Find where the given text appears and provide that cell's center as [x, y] coordinate. 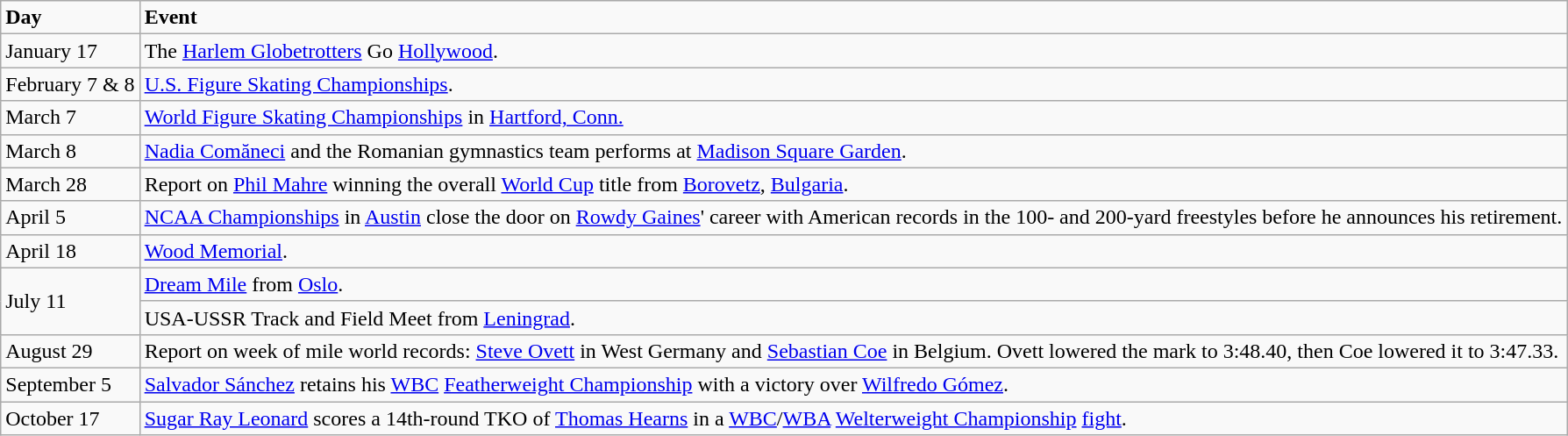
August 29 [70, 351]
U.S. Figure Skating Championships. [853, 84]
USA-USSR Track and Field Meet from Leningrad. [853, 318]
April 18 [70, 251]
Event [853, 18]
February 7 & 8 [70, 84]
Wood Memorial. [853, 251]
September 5 [70, 384]
Salvador Sánchez retains his WBC Featherweight Championship with a victory over Wilfredo Gómez. [853, 384]
March 8 [70, 151]
Sugar Ray Leonard scores a 14th-round TKO of Thomas Hearns in a WBC/WBA Welterweight Championship fight. [853, 418]
Dream Mile from Oslo. [853, 284]
The Harlem Globetrotters Go Hollywood. [853, 51]
March 28 [70, 184]
Report on Phil Mahre winning the overall World Cup title from Borovetz, Bulgaria. [853, 184]
January 17 [70, 51]
March 7 [70, 118]
April 5 [70, 218]
World Figure Skating Championships in Hartford, Conn. [853, 118]
Nadia Comăneci and the Romanian gymnastics team performs at Madison Square Garden. [853, 151]
October 17 [70, 418]
July 11 [70, 301]
Day [70, 18]
